From the cell containing the given text, extract its center point as [X, Y] coordinate. 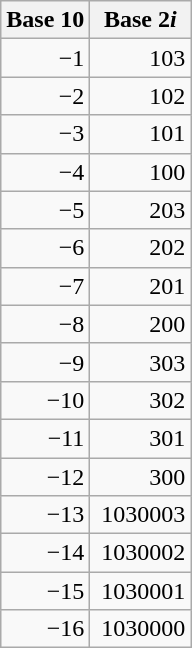
101 [140, 134]
301 [140, 438]
103 [140, 58]
102 [140, 96]
203 [140, 210]
−11 [46, 438]
−6 [46, 248]
1030000 [140, 629]
Base 2i [140, 20]
−2 [46, 96]
303 [140, 362]
300 [140, 477]
−15 [46, 591]
−14 [46, 553]
100 [140, 172]
−13 [46, 515]
−12 [46, 477]
302 [140, 400]
1030002 [140, 553]
−4 [46, 172]
1030001 [140, 591]
−10 [46, 400]
−8 [46, 324]
−16 [46, 629]
Base 10 [46, 20]
200 [140, 324]
−3 [46, 134]
202 [140, 248]
−1 [46, 58]
−9 [46, 362]
−5 [46, 210]
−7 [46, 286]
1030003 [140, 515]
201 [140, 286]
